Capture the cell that displays the provided text and extract its (x, y) central coordinate. 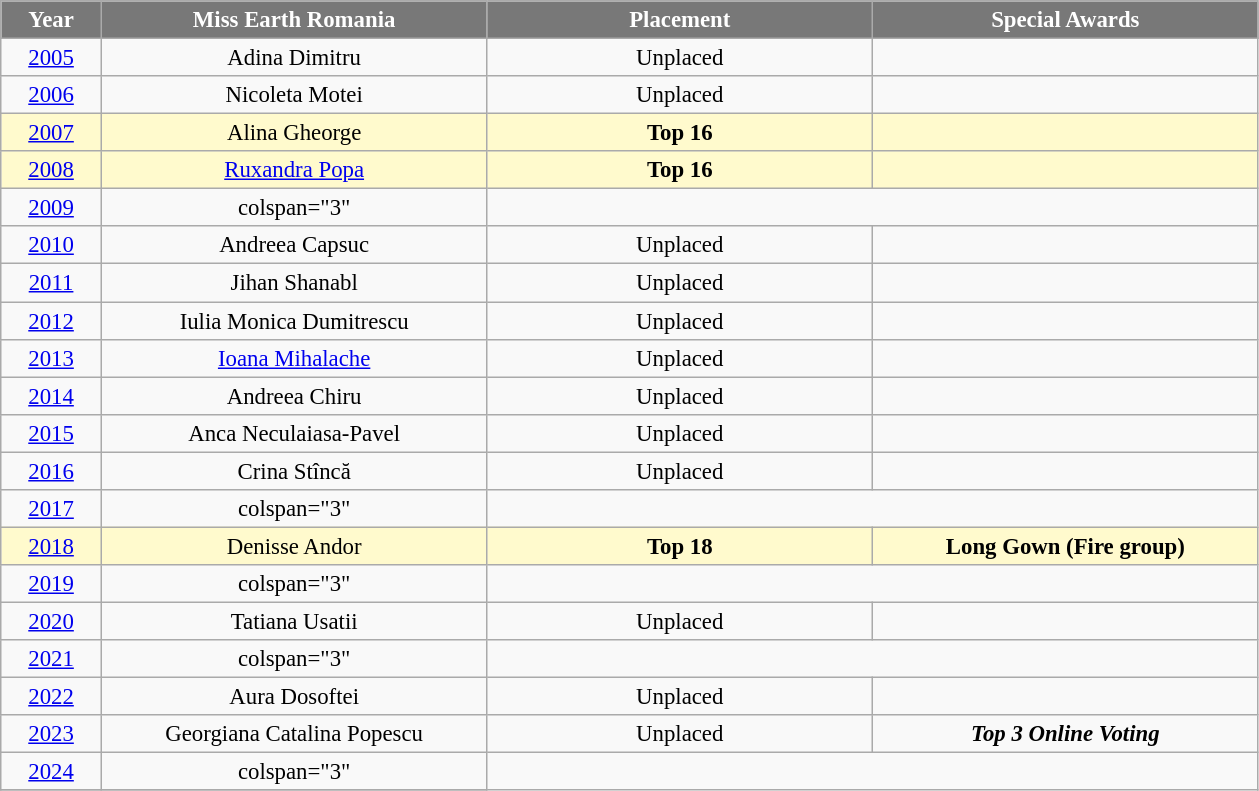
2015 (52, 433)
Long Gown (Fire group) (1066, 546)
2016 (52, 471)
Denisse Andor (294, 546)
2008 (52, 170)
Anca Neculaiasa-Pavel (294, 433)
2007 (52, 133)
Ruxandra Popa (294, 170)
2023 (52, 734)
Ioana Mihalache (294, 358)
Aura Dosoftei (294, 697)
Adina Dimitru (294, 58)
2009 (52, 208)
2011 (52, 283)
2012 (52, 321)
Top 18 (680, 546)
2013 (52, 358)
2021 (52, 659)
Georgiana Catalina Popescu (294, 734)
Top 3 Online Voting (1066, 734)
2006 (52, 95)
2014 (52, 396)
2017 (52, 509)
Special Awards (1066, 20)
Jihan Shanabl (294, 283)
2005 (52, 58)
Crina Stîncă (294, 471)
Andreea Chiru (294, 396)
Tatiana Usatii (294, 621)
2019 (52, 584)
Year (52, 20)
2020 (52, 621)
Placement (680, 20)
Andreea Capsuc (294, 245)
Nicoleta Motei (294, 95)
2022 (52, 697)
Iulia Monica Dumitrescu (294, 321)
2018 (52, 546)
Alina Gheorge (294, 133)
2010 (52, 245)
2024 (52, 772)
Miss Earth Romania (294, 20)
